Identify which cell holds the provided text, then report its [X, Y] central coordinate. 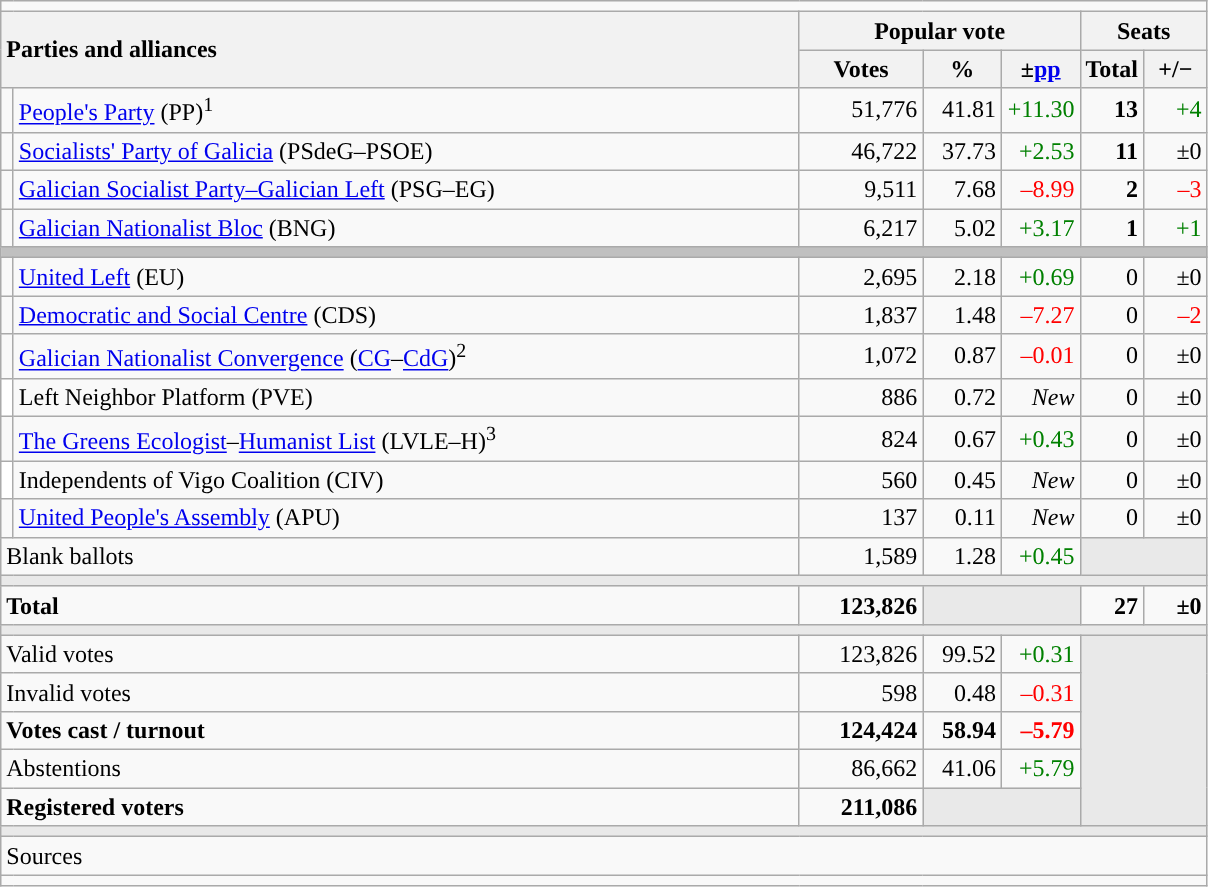
560 [861, 480]
+0.43 [1040, 438]
86,662 [861, 769]
–2 [1176, 315]
+11.30 [1040, 110]
–0.31 [1040, 692]
Parties and alliances [400, 50]
Sources [604, 856]
Left Neighbor Platform (PVE) [406, 397]
1.48 [962, 315]
46,722 [861, 151]
+1 [1176, 228]
Votes cast / turnout [400, 731]
13 [1112, 110]
Galician Nationalist Bloc (BNG) [406, 228]
2.18 [962, 277]
Democratic and Social Centre (CDS) [406, 315]
Valid votes [400, 654]
Galician Nationalist Convergence (CG–CdG)2 [406, 356]
Galician Socialist Party–Galician Left (PSG–EG) [406, 190]
+4 [1176, 110]
0.67 [962, 438]
–3 [1176, 190]
211,086 [861, 807]
–0.01 [1040, 356]
1.28 [962, 556]
Blank ballots [400, 556]
5.02 [962, 228]
1,589 [861, 556]
–7.27 [1040, 315]
886 [861, 397]
+2.53 [1040, 151]
6,217 [861, 228]
0.48 [962, 692]
+0.45 [1040, 556]
2 [1112, 190]
137 [861, 518]
Votes [861, 69]
11 [1112, 151]
1 [1112, 228]
0.45 [962, 480]
–8.99 [1040, 190]
124,424 [861, 731]
0.11 [962, 518]
Invalid votes [400, 692]
+0.69 [1040, 277]
37.73 [962, 151]
824 [861, 438]
Socialists' Party of Galicia (PSdeG–PSOE) [406, 151]
41.06 [962, 769]
+3.17 [1040, 228]
The Greens Ecologist–Humanist List (LVLE–H)3 [406, 438]
7.68 [962, 190]
99.52 [962, 654]
United Left (EU) [406, 277]
Registered voters [400, 807]
Abstentions [400, 769]
51,776 [861, 110]
% [962, 69]
+5.79 [1040, 769]
0.87 [962, 356]
People's Party (PP)1 [406, 110]
27 [1112, 605]
2,695 [861, 277]
+0.31 [1040, 654]
United People's Assembly (APU) [406, 518]
Independents of Vigo Coalition (CIV) [406, 480]
598 [861, 692]
±pp [1040, 69]
0.72 [962, 397]
+/− [1176, 69]
Seats [1144, 31]
9,511 [861, 190]
58.94 [962, 731]
Popular vote [940, 31]
1,837 [861, 315]
–5.79 [1040, 731]
1,072 [861, 356]
41.81 [962, 110]
